Pinpoint the cell where the given text exists, returning its [X, Y] midpoint coordinate. 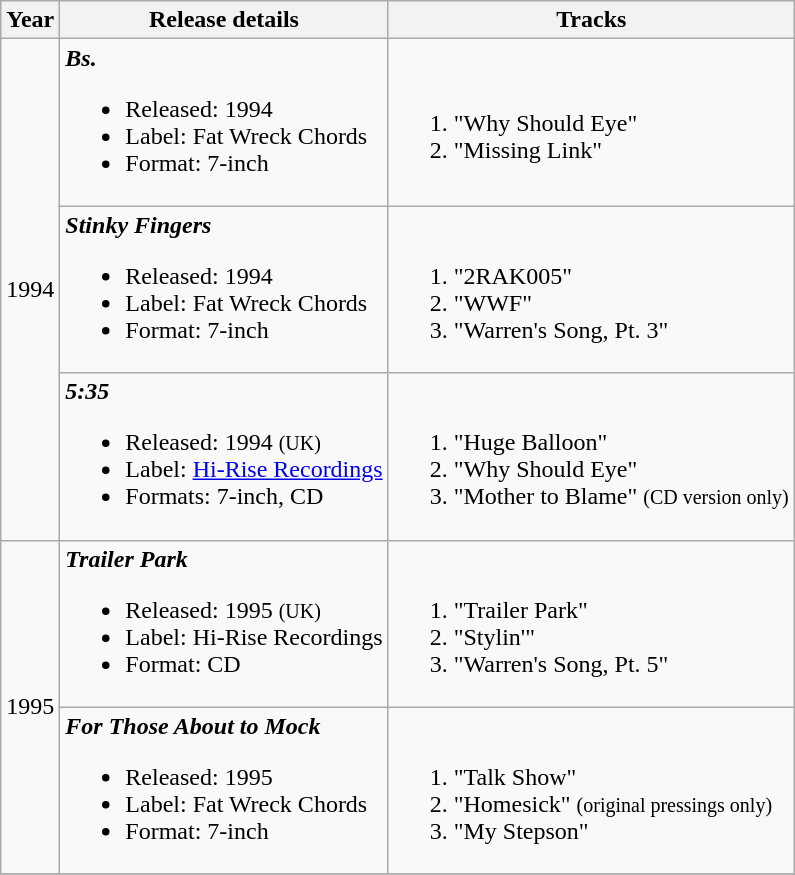
1995 [30, 707]
"Why Should Eye""Missing Link" [591, 122]
For Those About to MockReleased: 1995Label: Fat Wreck ChordsFormat: 7-inch [224, 790]
Trailer ParkReleased: 1995 (UK)Label: Hi-Rise RecordingsFormat: CD [224, 624]
Bs.Released: 1994Label: Fat Wreck ChordsFormat: 7-inch [224, 122]
"Huge Balloon""Why Should Eye""Mother to Blame" (CD version only) [591, 456]
Year [30, 20]
"Trailer Park""Stylin'""Warren's Song, Pt. 5" [591, 624]
1994 [30, 290]
Tracks [591, 20]
Release details [224, 20]
Stinky FingersReleased: 1994Label: Fat Wreck ChordsFormat: 7-inch [224, 290]
"2RAK005""WWF""Warren's Song, Pt. 3" [591, 290]
"Talk Show""Homesick" (original pressings only)"My Stepson" [591, 790]
5:35Released: 1994 (UK)Label: Hi-Rise RecordingsFormats: 7-inch, CD [224, 456]
